Detect which cell encompasses the target text, then output its (X, Y) center coordinate. 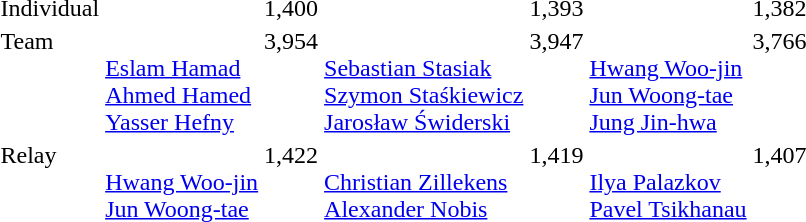
Eslam HamadAhmed HamedYasser Hefny (182, 82)
Hwang Woo-jinJun Woong-taeJung Jin-hwa (668, 82)
3,947 (556, 82)
Sebastian StasiakSzymon StaśkiewiczJarosław Świderski (424, 82)
3,954 (292, 82)
